Locate the cell with the specified text and output its [X, Y] center coordinate. 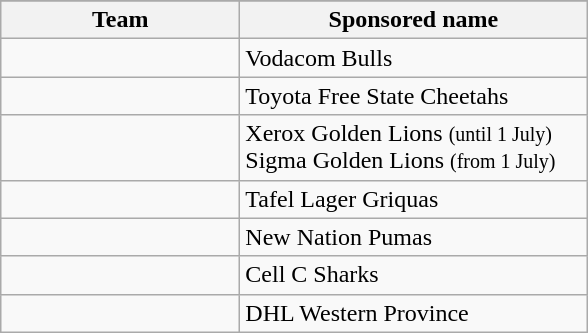
Cell C Sharks [414, 275]
Team [120, 20]
DHL Western Province [414, 313]
Xerox Golden Lions (until 1 July) Sigma Golden Lions (from 1 July) [414, 148]
Toyota Free State Cheetahs [414, 96]
Vodacom Bulls [414, 58]
New Nation Pumas [414, 237]
Tafel Lager Griquas [414, 199]
Sponsored name [414, 20]
